Detect which cell encompasses the target text, then output its (x, y) center coordinate. 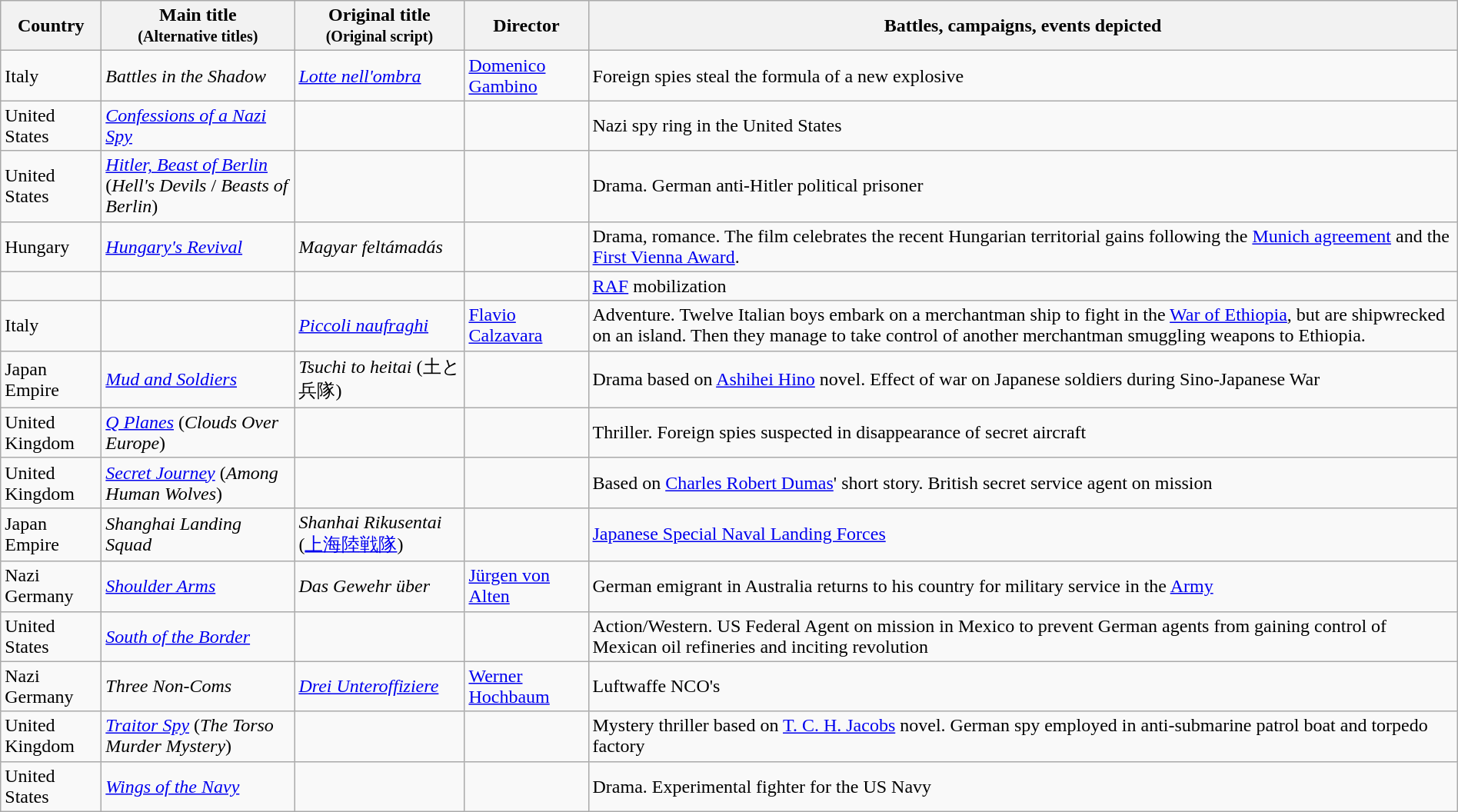
Battles in the Shadow (198, 75)
Piccoli naufraghi (380, 326)
Thriller. Foreign spies suspected in disappearance of secret aircraft (1023, 432)
South of the Border (198, 637)
RAF mobilization (1023, 286)
Action/Western. US Federal Agent on mission in Mexico to prevent German agents from gaining control of Mexican oil refineries and inciting revolution (1023, 637)
Lotte nell'ombra (380, 75)
Hitler, Beast of Berlin (Hell's Devils / Beasts of Berlin) (198, 186)
Original title(Original script) (380, 26)
Shoulder Arms (198, 586)
Drama. German anti-Hitler political prisoner (1023, 186)
Mystery thriller based on T. C. H. Jacobs novel. German spy employed in anti-submarine patrol boat and torpedo factory (1023, 737)
Based on Charles Robert Dumas' short story. British secret service agent on mission (1023, 483)
Drei Unteroffiziere (380, 686)
Director (526, 26)
Hungary's Revival (198, 246)
Foreign spies steal the formula of a new explosive (1023, 75)
Mud and Soldiers (198, 379)
Country (51, 26)
Das Gewehr über (380, 586)
Magyar feltámadás (380, 246)
Japanese Special Naval Landing Forces (1023, 534)
Drama based on Ashihei Hino novel. Effect of war on Japanese soldiers during Sino-Japanese War (1023, 379)
Hungary (51, 246)
Traitor Spy (The Torso Murder Mystery) (198, 737)
Nazi spy ring in the United States (1023, 126)
Main title(Alternative titles) (198, 26)
Flavio Calzavara (526, 326)
Drama. Experimental fighter for the US Navy (1023, 786)
Tsuchi to heitai (土と兵隊) (380, 379)
Q Planes (Clouds Over Europe) (198, 432)
Drama, romance. The film celebrates the recent Hungarian territorial gains following the Munich agreement and the First Vienna Award. (1023, 246)
Luftwaffe NCO's (1023, 686)
Three Non-Coms (198, 686)
Werner Hochbaum (526, 686)
Confessions of a Nazi Spy (198, 126)
Jürgen von Alten (526, 586)
Wings of the Navy (198, 786)
Domenico Gambino (526, 75)
Shanhai Rikusentai (上海陸戦隊) (380, 534)
German emigrant in Australia returns to his country for military service in the Army (1023, 586)
Battles, campaigns, events depicted (1023, 26)
Shanghai Landing Squad (198, 534)
Secret Journey (Among Human Wolves) (198, 483)
